For the text-containing cell, return its midpoint in [X, Y] coordinate format. 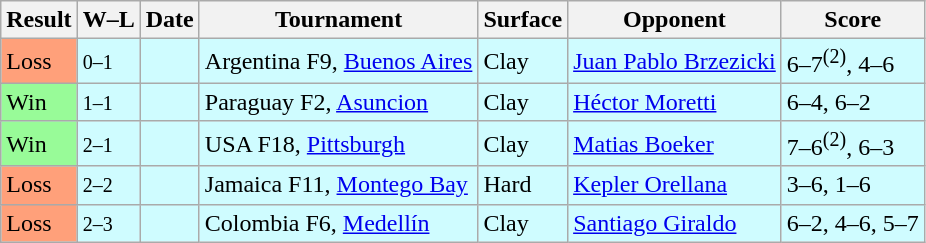
Matias Boeker [675, 144]
6–2, 4–6, 5–7 [852, 223]
Date [170, 20]
2–3 [108, 223]
6–7(2), 4–6 [852, 62]
Hard [523, 185]
Result [39, 20]
Santiago Giraldo [675, 223]
7–6(2), 6–3 [852, 144]
Héctor Moretti [675, 102]
2–1 [108, 144]
Jamaica F11, Montego Bay [338, 185]
Paraguay F2, Asuncion [338, 102]
1–1 [108, 102]
Opponent [675, 20]
Colombia F6, Medellín [338, 223]
Kepler Orellana [675, 185]
Argentina F9, Buenos Aires [338, 62]
Score [852, 20]
Juan Pablo Brzezicki [675, 62]
USA F18, Pittsburgh [338, 144]
0–1 [108, 62]
Surface [523, 20]
Tournament [338, 20]
3–6, 1–6 [852, 185]
2–2 [108, 185]
W–L [108, 20]
6–4, 6–2 [852, 102]
